Provide the [x, y] coordinate of the cell's center where the given text is located.  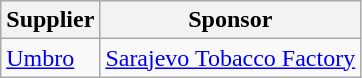
Sponsor [230, 20]
Sarajevo Tobacco Factory [230, 58]
Umbro [50, 58]
Supplier [50, 20]
